Determine the [x, y] coordinate at the center of the cell enclosing the given text.  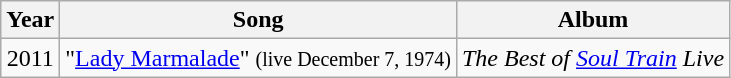
Song [258, 20]
Album [592, 20]
The Best of Soul Train Live [592, 58]
Year [30, 20]
"Lady Marmalade" (live December 7, 1974) [258, 58]
2011 [30, 58]
